Identify which cell holds the provided text, then report its (x, y) central coordinate. 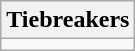
Tiebreakers (68, 20)
